Return the [X, Y] coordinate for the center point of the cell that contains the specified text.  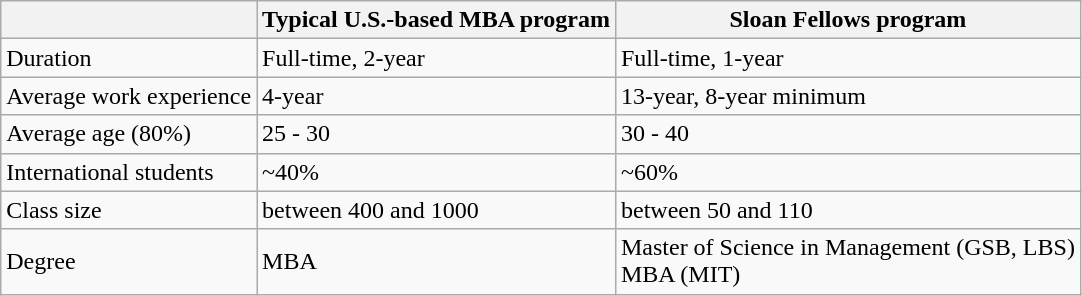
30 - 40 [848, 134]
~60% [848, 172]
International students [129, 172]
MBA [436, 262]
Typical U.S.-based MBA program [436, 20]
25 - 30 [436, 134]
Master of Science in Management (GSB, LBS)MBA (MIT) [848, 262]
Degree [129, 262]
Sloan Fellows program [848, 20]
~40% [436, 172]
Class size [129, 210]
13-year, 8-year minimum [848, 96]
Average age (80%) [129, 134]
4-year [436, 96]
between 400 and 1000 [436, 210]
Full-time, 1-year [848, 58]
Full-time, 2-year [436, 58]
Average work experience [129, 96]
Duration [129, 58]
between 50 and 110 [848, 210]
